Determine the [X, Y] coordinate at the center of the cell enclosing the given text.  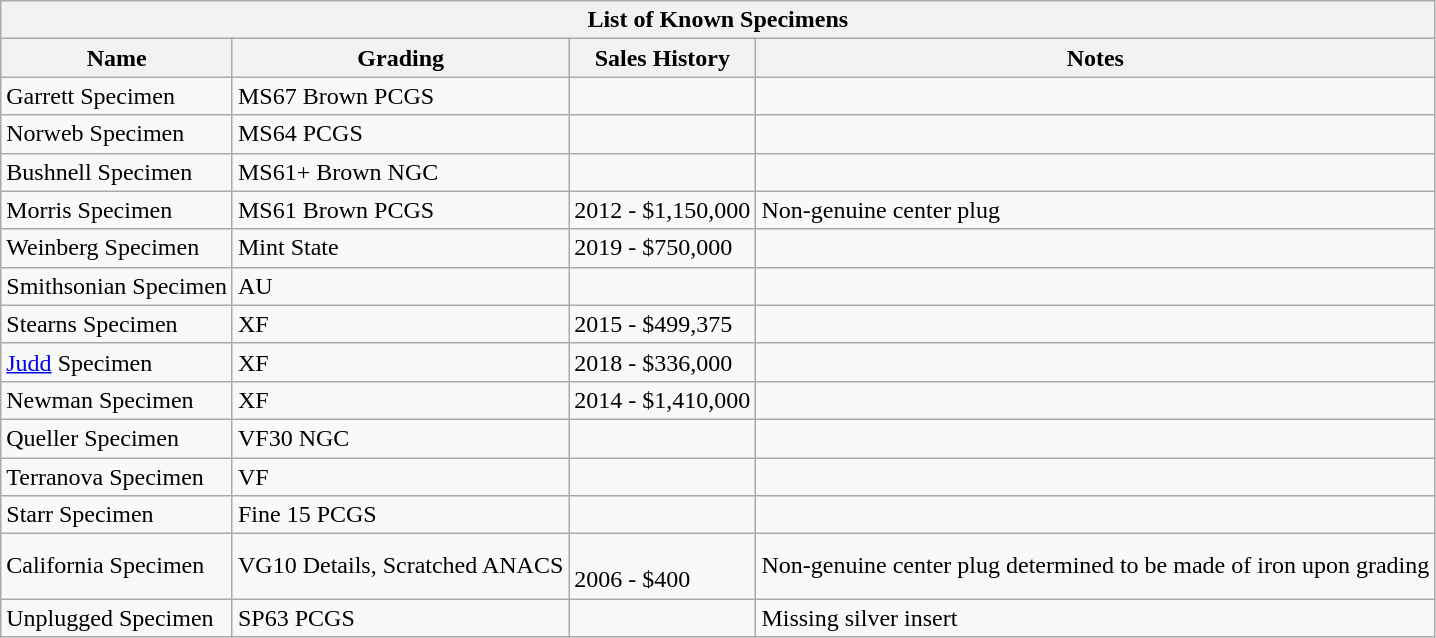
MS61+ Brown NGC [400, 172]
Grading [400, 58]
Missing silver insert [1096, 618]
AU [400, 286]
Mint State [400, 248]
Terranova Specimen [117, 477]
SP63 PCGS [400, 618]
2018 - $336,000 [662, 362]
Queller Specimen [117, 438]
List of Known Specimens [718, 20]
Stearns Specimen [117, 324]
2012 - $1,150,000 [662, 210]
MS61 Brown PCGS [400, 210]
Fine 15 PCGS [400, 515]
Non-genuine center plug determined to be made of iron upon grading [1096, 566]
Norweb Specimen [117, 134]
Garrett Specimen [117, 96]
2014 - $1,410,000 [662, 400]
VF30 NGC [400, 438]
Unplugged Specimen [117, 618]
VF [400, 477]
Name [117, 58]
Bushnell Specimen [117, 172]
2015 - $499,375 [662, 324]
VG10 Details, Scratched ANACS [400, 566]
2006 - $400 [662, 566]
Starr Specimen [117, 515]
2019 - $750,000 [662, 248]
Sales History [662, 58]
California Specimen [117, 566]
Notes [1096, 58]
MS67 Brown PCGS [400, 96]
MS64 PCGS [400, 134]
Newman Specimen [117, 400]
Morris Specimen [117, 210]
Judd Specimen [117, 362]
Non-genuine center plug [1096, 210]
Weinberg Specimen [117, 248]
Smithsonian Specimen [117, 286]
